Determine the (x, y) coordinate at the center of the cell enclosing the given text.  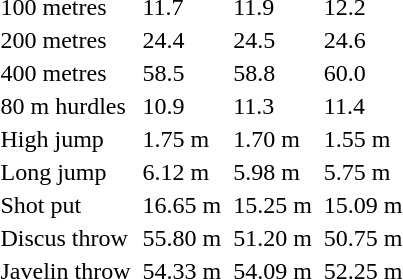
58.8 (273, 73)
24.5 (273, 40)
6.12 m (182, 172)
16.65 m (182, 205)
51.20 m (273, 238)
1.75 m (182, 139)
24.4 (182, 40)
5.98 m (273, 172)
15.25 m (273, 205)
1.70 m (273, 139)
58.5 (182, 73)
55.80 m (182, 238)
10.9 (182, 106)
11.3 (273, 106)
